Find where the given text appears and provide that cell's center as (x, y) coordinate. 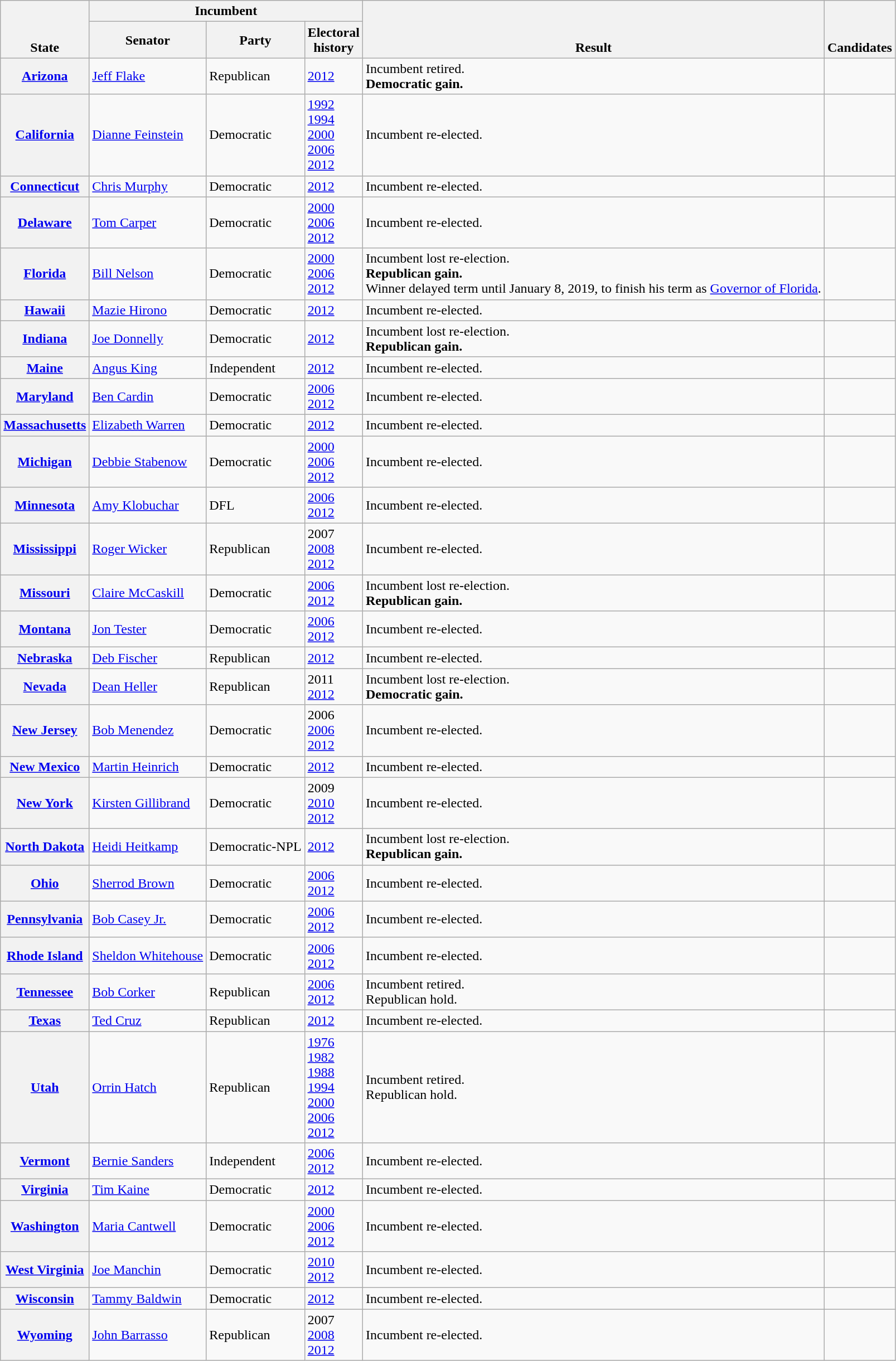
Bernie Sanders (148, 1161)
Tim Kaine (148, 1190)
California (45, 135)
Missouri (45, 593)
New Mexico (45, 767)
Roger Wicker (148, 549)
1976198219881994200020062012 (333, 1087)
Democratic-NPL (255, 846)
North Dakota (45, 846)
Connecticut (45, 186)
Delaware (45, 222)
Maria Cantwell (148, 1226)
Joe Manchin (148, 1270)
New York (45, 803)
Sherrod Brown (148, 883)
Incumbent lost re-election.Republican gain.Winner delayed term until January 8, 2019, to finish his term as Governor of Florida. (593, 274)
Elizabeth Warren (148, 425)
Pennsylvania (45, 919)
Tennessee (45, 991)
Chris Murphy (148, 186)
Bill Nelson (148, 274)
Sheldon Whitehouse (148, 956)
Orrin Hatch (148, 1087)
Electoralhistory (333, 40)
Senator (148, 40)
Candidates (860, 29)
Bob Menendez (148, 730)
Bob Casey Jr. (148, 919)
DFL (255, 505)
Claire McCaskill (148, 593)
Arizona (45, 76)
Indiana (45, 339)
Maine (45, 367)
Nevada (45, 687)
Washington (45, 1226)
Result (593, 29)
Martin Heinrich (148, 767)
Hawaii (45, 310)
Maryland (45, 396)
Dean Heller (148, 687)
Incumbent retired.Democratic gain. (593, 76)
2011 2012 (333, 687)
Joe Donnelly (148, 339)
Ohio (45, 883)
Angus King (148, 367)
Florida (45, 274)
1992 1994200020062012 (333, 135)
Tom Carper (148, 222)
Nebraska (45, 658)
Ted Cruz (148, 1020)
Party (255, 40)
Texas (45, 1020)
Rhode Island (45, 956)
Heidi Heitkamp (148, 846)
Ben Cardin (148, 396)
Montana (45, 629)
Wyoming (45, 1335)
Michigan (45, 462)
Minnesota (45, 505)
Vermont (45, 1161)
John Barrasso (148, 1335)
Debbie Stabenow (148, 462)
West Virginia (45, 1270)
Tammy Baldwin (148, 1299)
Incumbent lost re-election.Democratic gain. (593, 687)
Bob Corker (148, 991)
Mazie Hirono (148, 310)
New Jersey (45, 730)
Massachusetts (45, 425)
2010 2012 (333, 1270)
Incumbent (226, 11)
Jeff Flake (148, 76)
2009 2010 2012 (333, 803)
Kirsten Gillibrand (148, 803)
Wisconsin (45, 1299)
Dianne Feinstein (148, 135)
Deb Fischer (148, 658)
Jon Tester (148, 629)
2006 20062012 (333, 730)
Mississippi (45, 549)
Virginia (45, 1190)
State (45, 29)
Utah (45, 1087)
Amy Klobuchar (148, 505)
